Detect which cell encompasses the target text, then output its (X, Y) center coordinate. 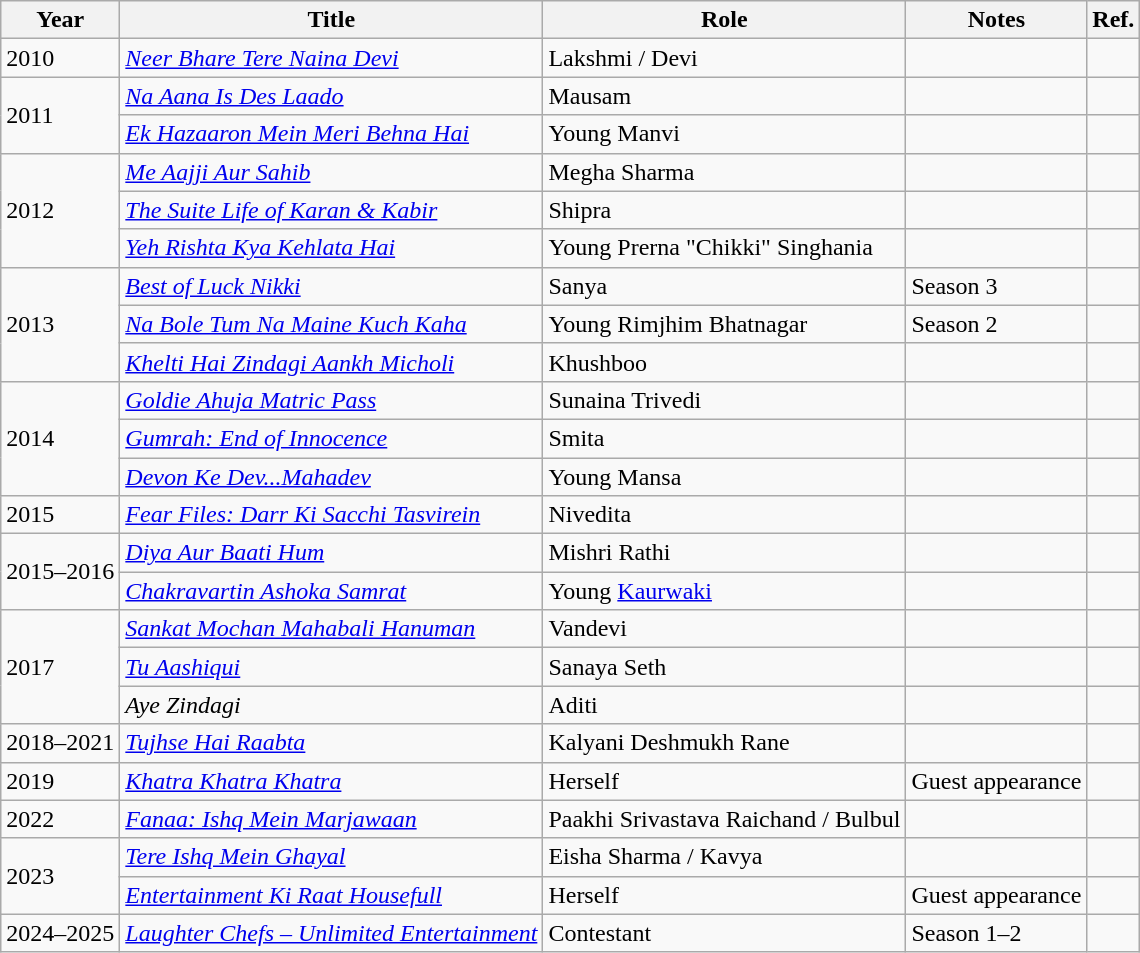
Young Rimjhim Bhatnagar (724, 324)
Goldie Ahuja Matric Pass (332, 400)
Na Bole Tum Na Maine Kuch Kaha (332, 324)
Young Kaurwaki (724, 591)
Yeh Rishta Kya Kehlata Hai (332, 248)
2010 (60, 58)
Gumrah: End of Innocence (332, 438)
Tujhse Hai Raabta (332, 743)
Aye Zindagi (332, 705)
2013 (60, 324)
Diya Aur Baati Hum (332, 553)
Sanaya Seth (724, 667)
2017 (60, 667)
2023 (60, 876)
2022 (60, 819)
Neer Bhare Tere Naina Devi (332, 58)
2024–2025 (60, 933)
Year (60, 20)
Khatra Khatra Khatra (332, 781)
Mausam (724, 96)
Entertainment Ki Raat Housefull (332, 895)
Notes (996, 20)
2014 (60, 438)
Fanaa: Ishq Mein Marjawaan (332, 819)
2015 (60, 515)
Sunaina Trivedi (724, 400)
2012 (60, 210)
Season 1–2 (996, 933)
Khelti Hai Zindagi Aankh Micholi (332, 362)
Young Mansa (724, 477)
Tu Aashiqui (332, 667)
Sanya (724, 286)
Khushboo (724, 362)
Chakravartin Ashoka Samrat (332, 591)
Sankat Mochan Mahabali Hanuman (332, 629)
Megha Sharma (724, 172)
Eisha Sharma / Kavya (724, 857)
Kalyani Deshmukh Rane (724, 743)
Devon Ke Dev...Mahadev (332, 477)
Ek Hazaaron Mein Meri Behna Hai (332, 134)
The Suite Life of Karan & Kabir (332, 210)
Lakshmi / Devi (724, 58)
Young Manvi (724, 134)
Aditi (724, 705)
Ref. (1114, 20)
Laughter Chefs – Unlimited Entertainment (332, 933)
Na Aana Is Des Laado (332, 96)
Shipra (724, 210)
Mishri Rathi (724, 553)
Nivedita (724, 515)
Fear Files: Darr Ki Sacchi Tasvirein (332, 515)
Role (724, 20)
Contestant (724, 933)
2019 (60, 781)
Vandevi (724, 629)
Season 2 (996, 324)
Me Aajji Aur Sahib (332, 172)
2011 (60, 115)
Title (332, 20)
Season 3 (996, 286)
Paakhi Srivastava Raichand / Bulbul (724, 819)
2018–2021 (60, 743)
Young Prerna "Chikki" Singhania (724, 248)
2015–2016 (60, 572)
Smita (724, 438)
Tere Ishq Mein Ghayal (332, 857)
Best of Luck Nikki (332, 286)
